Extract the (X, Y) coordinate from the center of the cell holding the provided text.  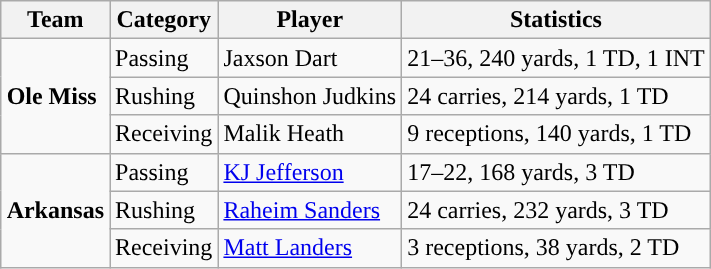
Statistics (556, 20)
21–36, 240 yards, 1 TD, 1 INT (556, 58)
17–22, 168 yards, 3 TD (556, 172)
24 carries, 232 yards, 3 TD (556, 210)
Team (55, 20)
Malik Heath (310, 134)
Jaxson Dart (310, 58)
Category (164, 20)
Ole Miss (55, 96)
3 receptions, 38 yards, 2 TD (556, 248)
Arkansas (55, 210)
KJ Jefferson (310, 172)
24 carries, 214 yards, 1 TD (556, 96)
Raheim Sanders (310, 210)
Quinshon Judkins (310, 96)
Player (310, 20)
Matt Landers (310, 248)
9 receptions, 140 yards, 1 TD (556, 134)
